From the cell containing the given text, extract its center point as (X, Y) coordinate. 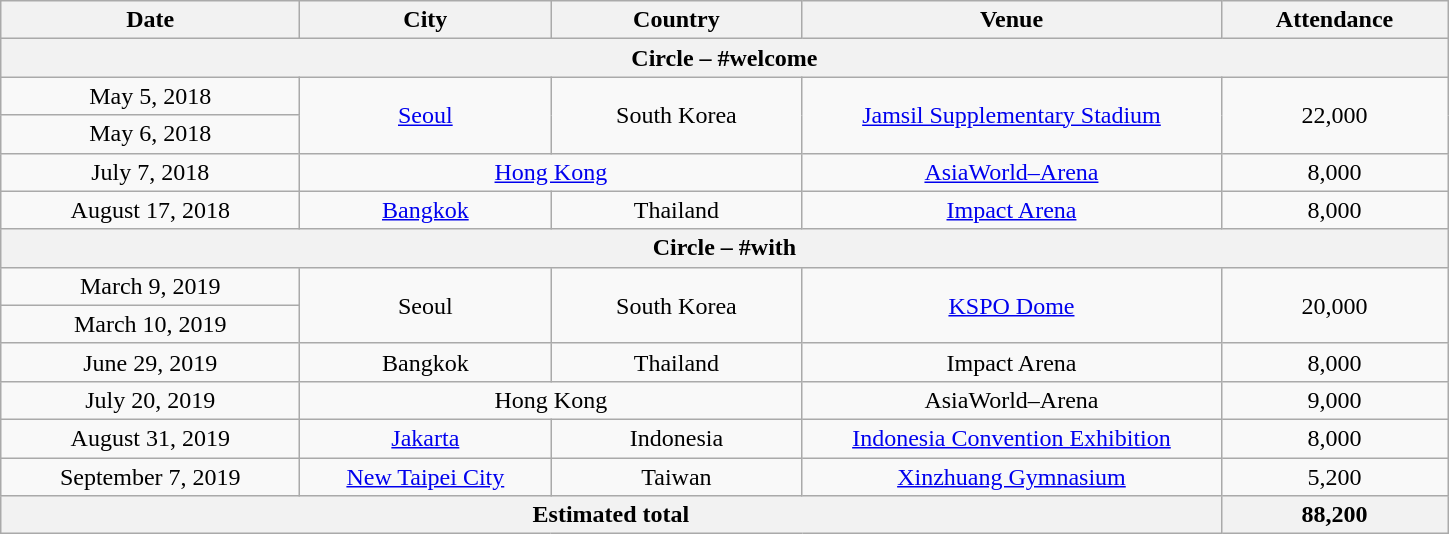
KSPO Dome (1012, 305)
May 5, 2018 (150, 96)
August 31, 2019 (150, 438)
5,200 (1334, 477)
New Taipei City (426, 477)
July 20, 2019 (150, 400)
Circle – #welcome (724, 58)
20,000 (1334, 305)
22,000 (1334, 115)
Indonesia Convention Exhibition (1012, 438)
88,200 (1334, 515)
Jakarta (426, 438)
July 7, 2018 (150, 172)
March 9, 2019 (150, 286)
Circle – #with (724, 248)
City (426, 20)
September 7, 2019 (150, 477)
March 10, 2019 (150, 324)
Venue (1012, 20)
August 17, 2018 (150, 210)
Jamsil Supplementary Stadium (1012, 115)
9,000 (1334, 400)
Estimated total (611, 515)
Indonesia (676, 438)
Attendance (1334, 20)
Xinzhuang Gymnasium (1012, 477)
Country (676, 20)
June 29, 2019 (150, 362)
Date (150, 20)
May 6, 2018 (150, 134)
Taiwan (676, 477)
